Pinpoint the cell where the given text exists, returning its (x, y) midpoint coordinate. 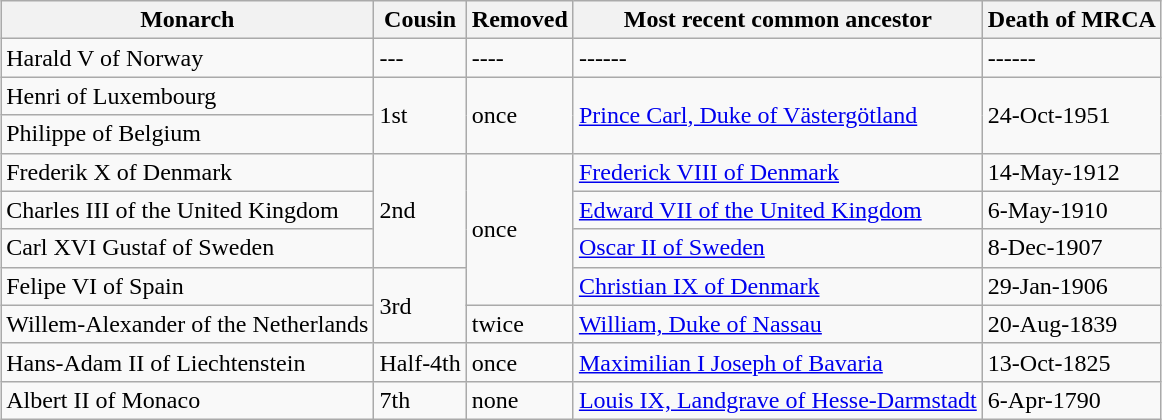
---- (520, 58)
20-Aug-1839 (1072, 324)
14-May-1912 (1072, 172)
twice (520, 324)
Prince Carl, Duke of Västergötland (778, 115)
Removed (520, 20)
Half-4th (420, 362)
6-Apr-1790 (1072, 400)
Frederik X of Denmark (188, 172)
Cousin (420, 20)
Maximilian I Joseph of Bavaria (778, 362)
Henri of Luxembourg (188, 96)
Edward VII of the United Kingdom (778, 210)
--- (420, 58)
7th (420, 400)
Louis IX, Landgrave of Hesse-Darmstadt (778, 400)
Philippe of Belgium (188, 134)
8-Dec-1907 (1072, 248)
Hans-Adam II of Liechtenstein (188, 362)
Death of MRCA (1072, 20)
Willem-Alexander of the Netherlands (188, 324)
29-Jan-1906 (1072, 286)
Oscar II of Sweden (778, 248)
Frederick VIII of Denmark (778, 172)
William, Duke of Nassau (778, 324)
Charles III of the United Kingdom (188, 210)
2nd (420, 210)
Harald V of Norway (188, 58)
Christian IX of Denmark (778, 286)
13-Oct-1825 (1072, 362)
Felipe VI of Spain (188, 286)
1st (420, 115)
Carl XVI Gustaf of Sweden (188, 248)
Monarch (188, 20)
3rd (420, 305)
24-Oct-1951 (1072, 115)
Most recent common ancestor (778, 20)
Albert II of Monaco (188, 400)
6-May-1910 (1072, 210)
none (520, 400)
